Locate the cell with the specified text and output its [x, y] center coordinate. 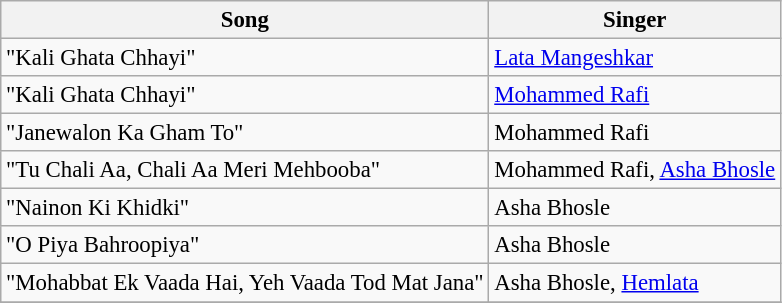
Asha Bhosle, Hemlata [635, 283]
Song [245, 20]
Lata Mangeshkar [635, 58]
Mohammed Rafi, Asha Bhosle [635, 170]
"Mohabbat Ek Vaada Hai, Yeh Vaada Tod Mat Jana" [245, 283]
Singer [635, 20]
"Nainon Ki Khidki" [245, 208]
"Janewalon Ka Gham To" [245, 133]
"Tu Chali Aa, Chali Aa Meri Mehbooba" [245, 170]
"O Piya Bahroopiya" [245, 245]
